From the cell containing the given text, extract its center point as [X, Y] coordinate. 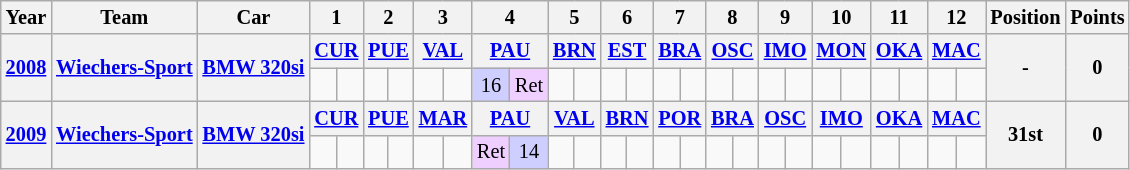
2009 [26, 134]
Position [1026, 17]
4 [510, 17]
11 [899, 17]
Points [1097, 17]
31st [1026, 134]
16 [491, 85]
8 [732, 17]
1 [336, 17]
Team [124, 17]
2008 [26, 68]
14 [529, 152]
POR [680, 118]
10 [842, 17]
MAR [443, 118]
3 [443, 17]
2 [388, 17]
5 [574, 17]
9 [786, 17]
EST [628, 51]
- [1026, 68]
12 [956, 17]
7 [680, 17]
6 [628, 17]
MON [842, 51]
Year [26, 17]
Car [254, 17]
